Scan for the cell matching the given text and deliver its (x, y) coordinate at center. 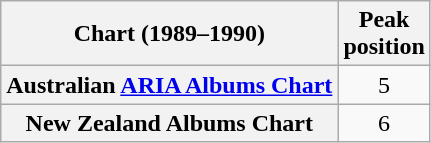
5 (384, 85)
6 (384, 123)
Chart (1989–1990) (170, 34)
Australian ARIA Albums Chart (170, 85)
New Zealand Albums Chart (170, 123)
Peakposition (384, 34)
